Pinpoint the cell where the given text exists, returning its [X, Y] midpoint coordinate. 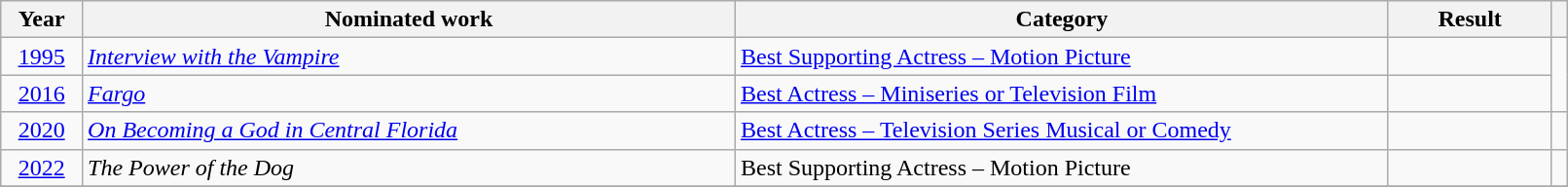
Year [42, 19]
1995 [42, 56]
Interview with the Vampire [409, 56]
Nominated work [409, 19]
Fargo [409, 93]
Best Actress – Television Series Musical or Comedy [1061, 131]
2016 [42, 93]
The Power of the Dog [409, 168]
Category [1061, 19]
Result [1470, 19]
2020 [42, 131]
On Becoming a God in Central Florida [409, 131]
Best Actress – Miniseries or Television Film [1061, 93]
2022 [42, 168]
